Return the [X, Y] coordinate for the center point of the cell that contains the specified text.  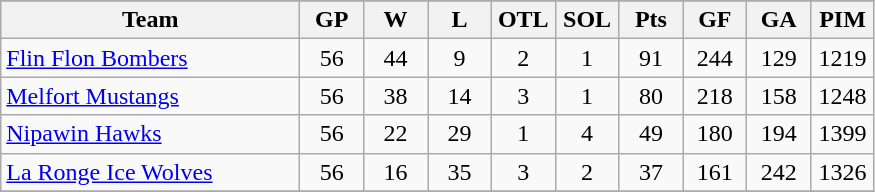
La Ronge Ice Wolves [150, 172]
244 [715, 58]
242 [779, 172]
1399 [843, 134]
1326 [843, 172]
SOL [587, 20]
161 [715, 172]
W [396, 20]
129 [779, 58]
4 [587, 134]
91 [651, 58]
Pts [651, 20]
22 [396, 134]
35 [460, 172]
158 [779, 96]
Nipawin Hawks [150, 134]
GP [332, 20]
9 [460, 58]
GA [779, 20]
44 [396, 58]
1219 [843, 58]
218 [715, 96]
49 [651, 134]
Melfort Mustangs [150, 96]
1248 [843, 96]
OTL [523, 20]
GF [715, 20]
Team [150, 20]
37 [651, 172]
16 [396, 172]
L [460, 20]
29 [460, 134]
38 [396, 96]
PIM [843, 20]
80 [651, 96]
194 [779, 134]
14 [460, 96]
Flin Flon Bombers [150, 58]
180 [715, 134]
